Return [x, y] of the center of cell containing provided text 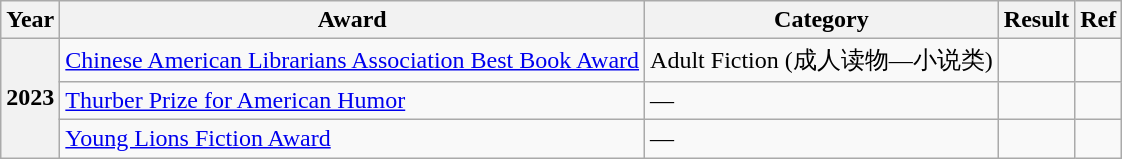
Award [352, 20]
Young Lions Fiction Award [352, 138]
2023 [30, 98]
Chinese American Librarians Association Best Book Award [352, 60]
Thurber Prize for American Humor [352, 100]
Ref [1098, 20]
Result [1036, 20]
Adult Fiction (成人读物—小说类) [822, 60]
Year [30, 20]
Category [822, 20]
